Determine the [x, y] coordinate at the center of the cell enclosing the given text.  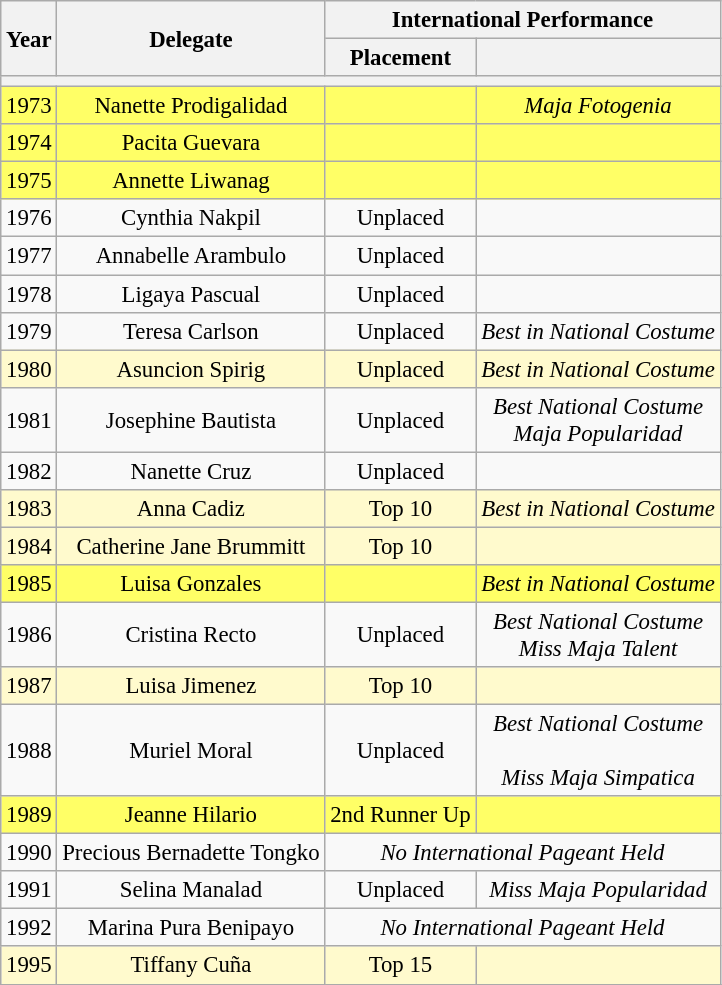
Catherine Jane Brummitt [191, 546]
1974 [29, 143]
Josephine Bautista [191, 420]
Muriel Moral [191, 751]
Asuncion Spirig [191, 369]
Annabelle Arambulo [191, 256]
1988 [29, 751]
Maja Fotogenia [598, 106]
Pacita Guevara [191, 143]
Annette Liwanag [191, 181]
Best National CostumeMiss Maja Talent [598, 634]
1992 [29, 928]
Delegate [191, 38]
Ligaya Pascual [191, 294]
Year [29, 38]
2nd Runner Up [400, 815]
1989 [29, 815]
1983 [29, 509]
1987 [29, 686]
Cynthia Nakpil [191, 219]
1981 [29, 420]
1973 [29, 106]
1977 [29, 256]
Anna Cadiz [191, 509]
Tiffany Cuña [191, 966]
Selina Manalad [191, 890]
Best National Costume Maja Popularidad [598, 420]
Best National CostumeMiss Maja Simpatica [598, 751]
1979 [29, 331]
1976 [29, 219]
Cristina Recto [191, 634]
Teresa Carlson [191, 331]
Nanette Cruz [191, 471]
Marina Pura Benipayo [191, 928]
1984 [29, 546]
Placement [400, 58]
1985 [29, 584]
1986 [29, 634]
1991 [29, 890]
1978 [29, 294]
1990 [29, 853]
1995 [29, 966]
1975 [29, 181]
Luisa Jimenez [191, 686]
Top 15 [400, 966]
Precious Bernadette Tongko [191, 853]
1982 [29, 471]
Jeanne Hilario [191, 815]
Luisa Gonzales [191, 584]
Nanette Prodigalidad [191, 106]
1980 [29, 369]
International Performance [522, 20]
Miss Maja Popularidad [598, 890]
